Return the [X, Y] coordinate for the center point of the cell that contains the specified text.  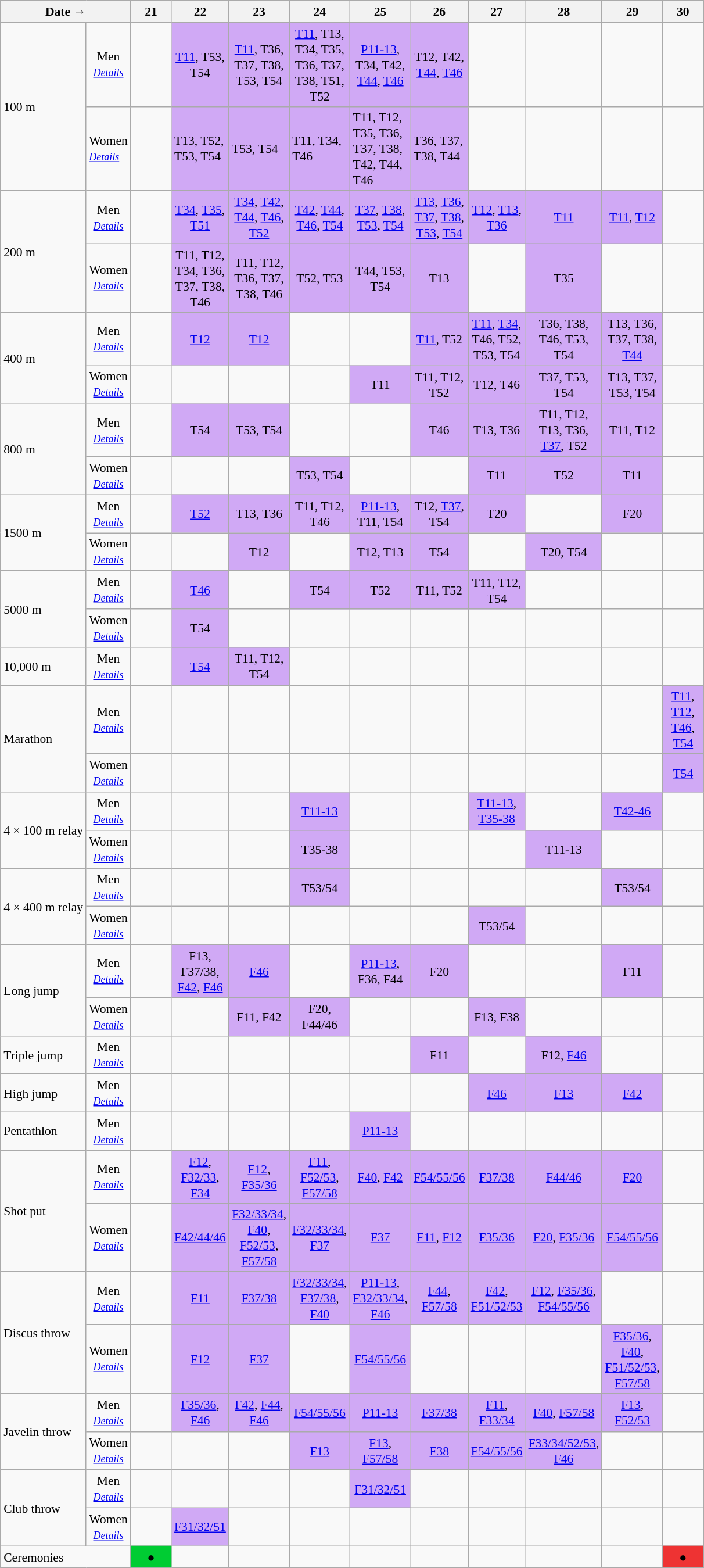
T20, T54 [564, 552]
26 [439, 12]
22 [200, 12]
F13, F57/58 [380, 1451]
F38 [439, 1451]
1500 m [43, 532]
F11, F12 [439, 1237]
F32/33/34, F37 [319, 1237]
T11, T12, T46, T54 [683, 719]
T37, T38, T53, T54 [380, 217]
Ceremonies [66, 1556]
T42-46 [632, 811]
T12, T46 [497, 384]
F40, F42 [380, 1176]
27 [497, 12]
T12, T42, T44, T46 [439, 64]
T13, T36, T37, T38, T53, T54 [439, 217]
29 [632, 12]
T11, T36, T37, T38, T53, T54 [259, 64]
F20, F35/36 [564, 1237]
4 × 400 m relay [43, 907]
Club throw [43, 1508]
Javelin throw [43, 1431]
F42, F44, F46 [259, 1412]
100 m [43, 106]
T11, T53, T54 [200, 64]
T34, T42, T44, T46, T52 [259, 217]
T12, T37, T54 [439, 514]
F11, F52/53, F57/58 [319, 1176]
F13, F37/38, F42, F46 [200, 971]
Shot put [43, 1211]
F40, F57/58 [564, 1412]
T11, T12, T36, T37, T38, T46 [259, 278]
23 [259, 12]
30 [683, 12]
4 × 100 m relay [43, 830]
T36, T38, T46, T53, T54 [564, 338]
T11, T12, T34, T36, T37, T38, T46 [200, 278]
T11, T13, T34, T35, T36, T37, T38, T51, T52 [319, 64]
F12, F46 [564, 1055]
T13, T52, T53, T54 [200, 149]
F12, F32/33, F34 [200, 1176]
T11-13, T35-38 [497, 811]
T44, T53, T54 [380, 278]
400 m [43, 358]
F44/46 [564, 1176]
Long jump [43, 990]
P11-13, T11, T54 [380, 514]
F12, F35/36 [259, 1176]
200 m [43, 251]
F35/36, F46 [200, 1412]
5000 m [43, 609]
F13, F52/53 [632, 1412]
F42/44/46 [200, 1237]
21 [151, 12]
F32/33/34, F40, F52/53, F57/58 [259, 1237]
P11-13, F32/33/34, F46 [380, 1298]
T37, T53, T54 [564, 384]
F44, F57/58 [439, 1298]
T20 [497, 514]
F11, F33/34 [497, 1412]
T42, T44, T46, T54 [319, 217]
F20, F44/46 [319, 1016]
T11, T12, T52 [439, 384]
T13, T36, T37, T38, T44 [632, 338]
Date → [66, 12]
F11, F42 [259, 1016]
F35/36, F40, F51/52/53, F57/58 [632, 1359]
T11, T34, T46 [319, 149]
Triple jump [43, 1055]
T11, T34, T46, T52, T53, T54 [497, 338]
F32/33/34, F37/38, F40 [319, 1298]
Pentathlon [43, 1131]
P11-13, T34, T42, T44, T46 [380, 64]
T35 [564, 278]
T13 [439, 278]
F35/36 [497, 1237]
28 [564, 12]
T13, T37, T53, T54 [632, 384]
F13, F38 [497, 1016]
F33/34/52/53, F46 [564, 1451]
10,000 m [43, 666]
T12, T13 [380, 552]
800 m [43, 449]
T11, T12, T13, T36, T37, T52 [564, 430]
F12 [200, 1359]
T11, T12, T35, T36, T37, T38, T42, T44, T46 [380, 149]
T52, T53 [319, 278]
T12, T13, T36 [497, 217]
F12, F35/36, F54/55/56 [564, 1298]
T36, T37, T38, T44 [439, 149]
25 [380, 12]
T11, T12, T46 [319, 514]
Discus throw [43, 1332]
Marathon [43, 739]
High jump [43, 1093]
P11-13, F36, F44 [380, 971]
T34, T35, T51 [200, 217]
F42 [632, 1093]
T35-38 [319, 849]
24 [319, 12]
F42, F51/52/53 [497, 1298]
